Extract the [X, Y] coordinate from the center of the cell holding the provided text.  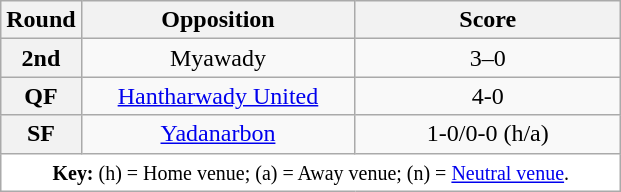
3–0 [488, 58]
Myawady [218, 58]
Opposition [218, 20]
QF [41, 96]
Round [41, 20]
Key: (h) = Home venue; (a) = Away venue; (n) = Neutral venue. [311, 172]
Hantharwady United [218, 96]
1-0/0-0 (h/a) [488, 134]
Score [488, 20]
2nd [41, 58]
SF [41, 134]
Yadanarbon [218, 134]
4-0 [488, 96]
